Determine the [X, Y] coordinate at the center of the cell enclosing the given text.  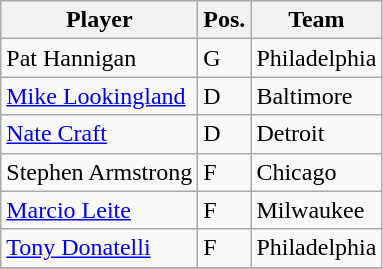
Pos. [224, 20]
G [224, 58]
Player [100, 20]
Baltimore [316, 96]
Marcio Leite [100, 210]
Nate Craft [100, 134]
Detroit [316, 134]
Team [316, 20]
Mike Lookingland [100, 96]
Tony Donatelli [100, 248]
Milwaukee [316, 210]
Pat Hannigan [100, 58]
Stephen Armstrong [100, 172]
Chicago [316, 172]
